Extract the [X, Y] coordinate from the center of the cell holding the provided text.  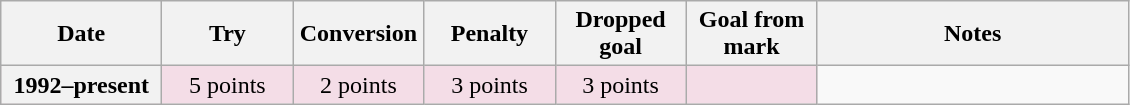
5 points [228, 85]
Goal from mark [752, 34]
Notes [972, 34]
Try [228, 34]
Conversion [358, 34]
Penalty [490, 34]
Date [82, 34]
1992–present [82, 85]
Dropped goal [620, 34]
2 points [358, 85]
